Return (x, y) of the center of cell containing provided text 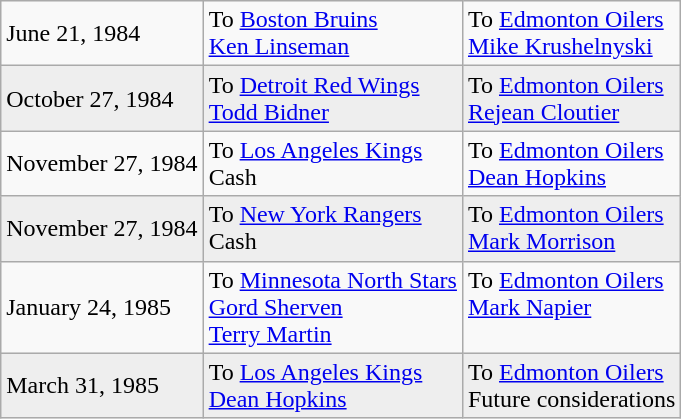
To Boston BruinsKen Linseman (332, 34)
To Edmonton OilersDean Hopkins (571, 164)
To Edmonton OilersMike Krushelnyski (571, 34)
To Edmonton OilersFuture considerations (571, 386)
January 24, 1985 (102, 307)
October 27, 1984 (102, 98)
To New York RangersCash (332, 228)
To Minnesota North StarsGord ShervenTerry Martin (332, 307)
To Detroit Red WingsTodd Bidner (332, 98)
To Los Angeles KingsDean Hopkins (332, 386)
March 31, 1985 (102, 386)
To Edmonton OilersMark Napier (571, 307)
To Los Angeles KingsCash (332, 164)
June 21, 1984 (102, 34)
To Edmonton OilersRejean Cloutier (571, 98)
To Edmonton OilersMark Morrison (571, 228)
